Detect which cell encompasses the target text, then output its [X, Y] center coordinate. 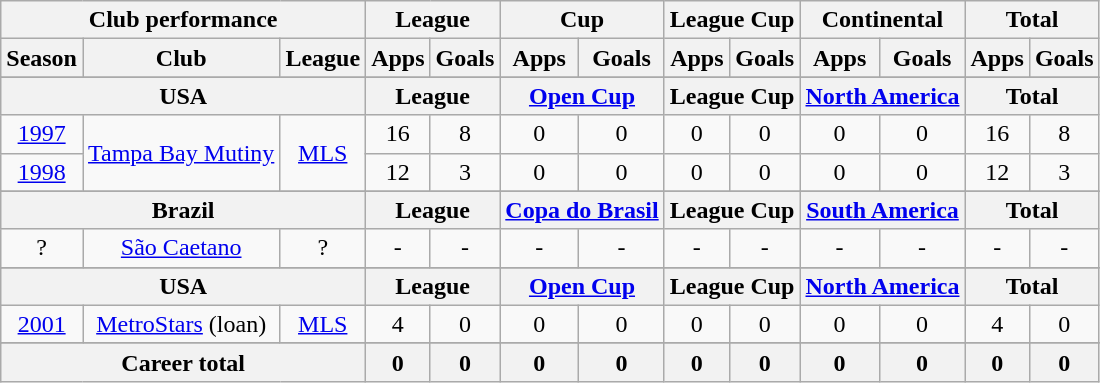
Club performance [184, 20]
Cup [582, 20]
Brazil [184, 210]
Career total [184, 362]
1997 [42, 134]
São Caetano [180, 248]
South America [882, 210]
Season [42, 58]
1998 [42, 172]
Continental [882, 20]
2001 [42, 324]
Copa do Brasil [582, 210]
Tampa Bay Mutiny [180, 153]
MetroStars (loan) [180, 324]
Club [180, 58]
